Extract the [X, Y] coordinate from the center of the cell holding the provided text.  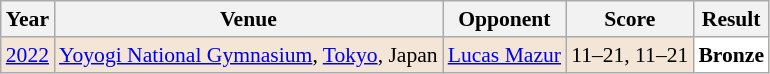
11–21, 11–21 [630, 55]
Score [630, 19]
Venue [248, 19]
Year [28, 19]
Yoyogi National Gymnasium, Tokyo, Japan [248, 55]
Bronze [731, 55]
Lucas Mazur [504, 55]
Result [731, 19]
2022 [28, 55]
Opponent [504, 19]
